Detect which cell encompasses the target text, then output its [x, y] center coordinate. 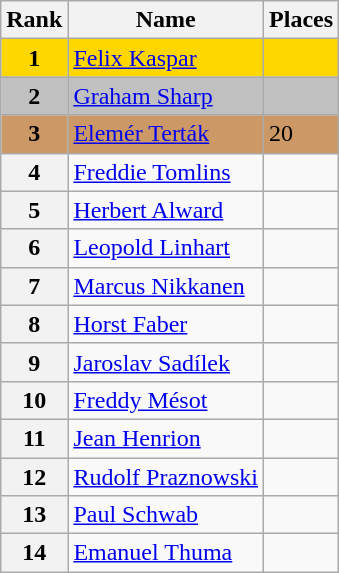
Freddie Tomlins [166, 172]
Herbert Alward [166, 210]
20 [302, 134]
Graham Sharp [166, 96]
14 [34, 553]
Leopold Linhart [166, 248]
11 [34, 438]
8 [34, 324]
12 [34, 477]
Places [302, 20]
Jean Henrion [166, 438]
Marcus Nikkanen [166, 286]
10 [34, 400]
2 [34, 96]
Felix Kaspar [166, 58]
Jaroslav Sadílek [166, 362]
1 [34, 58]
3 [34, 134]
7 [34, 286]
Name [166, 20]
6 [34, 248]
Emanuel Thuma [166, 553]
4 [34, 172]
Rank [34, 20]
5 [34, 210]
Freddy Mésot [166, 400]
9 [34, 362]
Rudolf Praznowski [166, 477]
Elemér Terták [166, 134]
Horst Faber [166, 324]
13 [34, 515]
Paul Schwab [166, 515]
